Find where the given text appears and provide that cell's center as [x, y] coordinate. 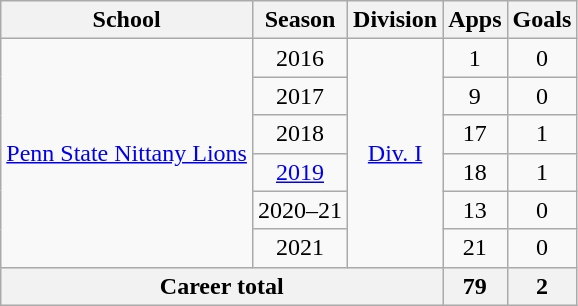
Season [300, 20]
2016 [300, 58]
School [127, 20]
18 [475, 172]
17 [475, 134]
2021 [300, 248]
2017 [300, 96]
21 [475, 248]
2020–21 [300, 210]
13 [475, 210]
79 [475, 286]
9 [475, 96]
Goals [542, 20]
2019 [300, 172]
Div. I [396, 153]
Division [396, 20]
Penn State Nittany Lions [127, 153]
Career total [222, 286]
Apps [475, 20]
2018 [300, 134]
2 [542, 286]
